For the text-containing cell, return its midpoint in (x, y) coordinate format. 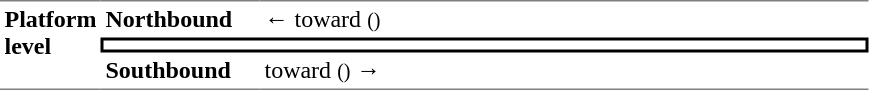
← toward () (564, 19)
Southbound (180, 71)
Northbound (180, 19)
Platform level (50, 45)
toward () → (564, 71)
